Identify which cell holds the provided text, then report its (X, Y) central coordinate. 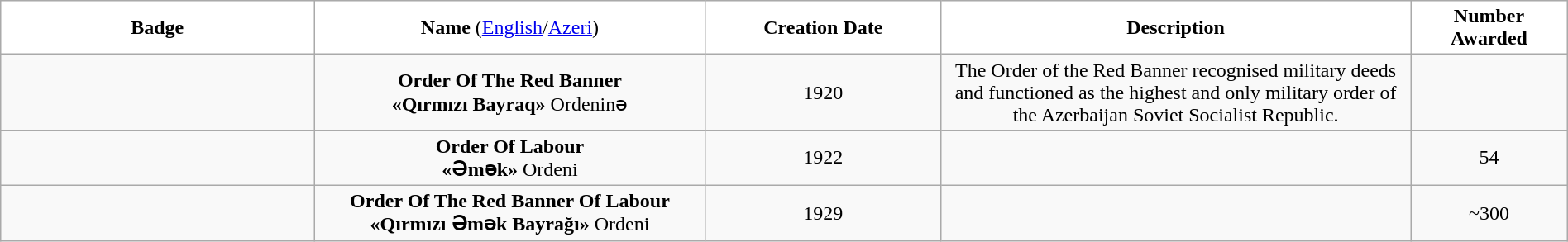
1929 (823, 213)
Badge (157, 28)
1920 (823, 93)
Creation Date (823, 28)
Order Of The Red Banner«Qırmızı Bayraq» Ordeninə (510, 93)
Order Of The Red Banner Of Labour«Qırmızı Əmək Bayrağı» Ordeni (510, 213)
1922 (823, 159)
Order Of Labour«Əmək» Ordeni (510, 159)
Name (English/Azeri) (510, 28)
Description (1175, 28)
~300 (1489, 213)
Number Awarded (1489, 28)
54 (1489, 159)
